Return the [x, y] coordinate for the center point of the cell that contains the specified text.  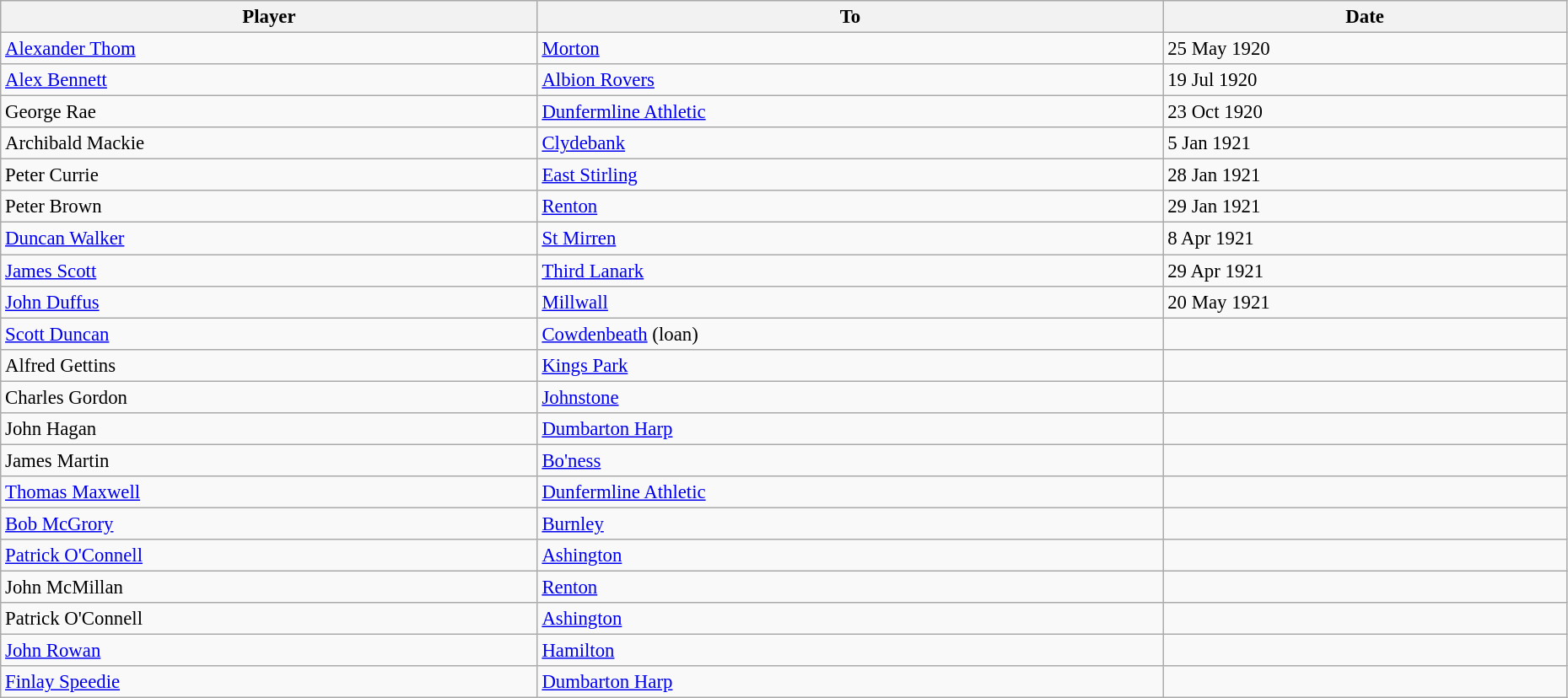
Finlay Speedie [269, 682]
John Hagan [269, 429]
29 Apr 1921 [1365, 271]
James Martin [269, 460]
St Mirren [850, 239]
28 Jan 1921 [1365, 175]
25 May 1920 [1365, 49]
Bob McGrory [269, 523]
John Duffus [269, 302]
19 Jul 1920 [1365, 80]
Johnstone [850, 397]
23 Oct 1920 [1365, 112]
John Rowan [269, 651]
5 Jan 1921 [1365, 143]
20 May 1921 [1365, 302]
Hamilton [850, 651]
Burnley [850, 523]
George Rae [269, 112]
Albion Rovers [850, 80]
Peter Brown [269, 207]
Duncan Walker [269, 239]
Alfred Gettins [269, 365]
Date [1365, 17]
John McMillan [269, 588]
Archibald Mackie [269, 143]
Alex Bennett [269, 80]
Thomas Maxwell [269, 492]
Cowdenbeath (loan) [850, 334]
Alexander Thom [269, 49]
Millwall [850, 302]
29 Jan 1921 [1365, 207]
To [850, 17]
James Scott [269, 271]
East Stirling [850, 175]
Charles Gordon [269, 397]
Player [269, 17]
Peter Currie [269, 175]
8 Apr 1921 [1365, 239]
Third Lanark [850, 271]
Morton [850, 49]
Scott Duncan [269, 334]
Bo'ness [850, 460]
Clydebank [850, 143]
Kings Park [850, 365]
